Extract the [x, y] coordinate from the center of the cell holding the provided text.  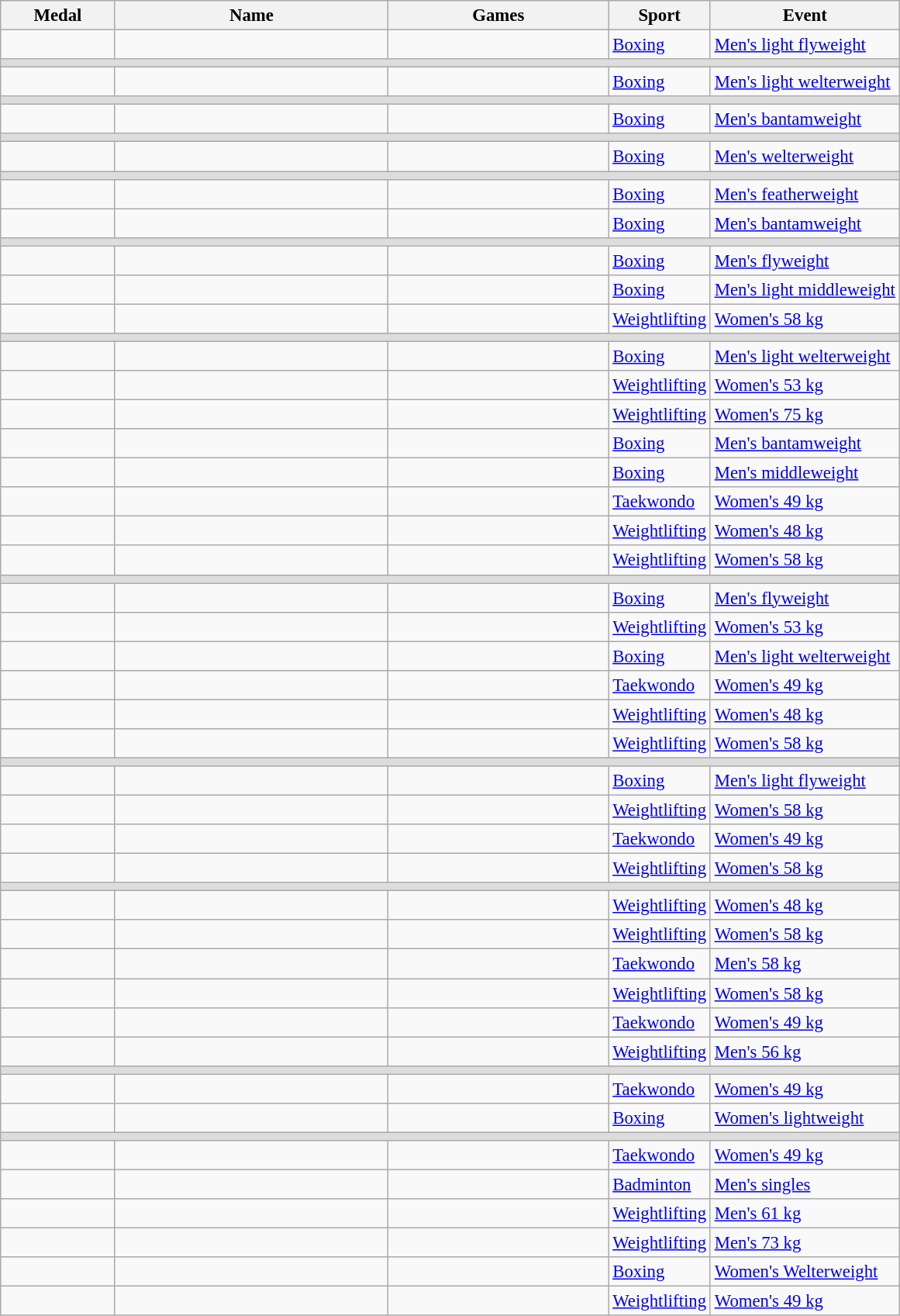
Men's singles [805, 1184]
Name [251, 16]
Men's featherweight [805, 194]
Event [805, 16]
Badminton [660, 1184]
Medal [57, 16]
Men's 73 kg [805, 1243]
Women's Welterweight [805, 1272]
Men's welterweight [805, 157]
Games [498, 16]
Women's lightweight [805, 1118]
Sport [660, 16]
Men's 61 kg [805, 1214]
Men's 58 kg [805, 964]
Women's 75 kg [805, 415]
Men's middleweight [805, 473]
Men's light middleweight [805, 290]
Men's 56 kg [805, 1052]
